Pinpoint the cell where the given text exists, returning its [X, Y] midpoint coordinate. 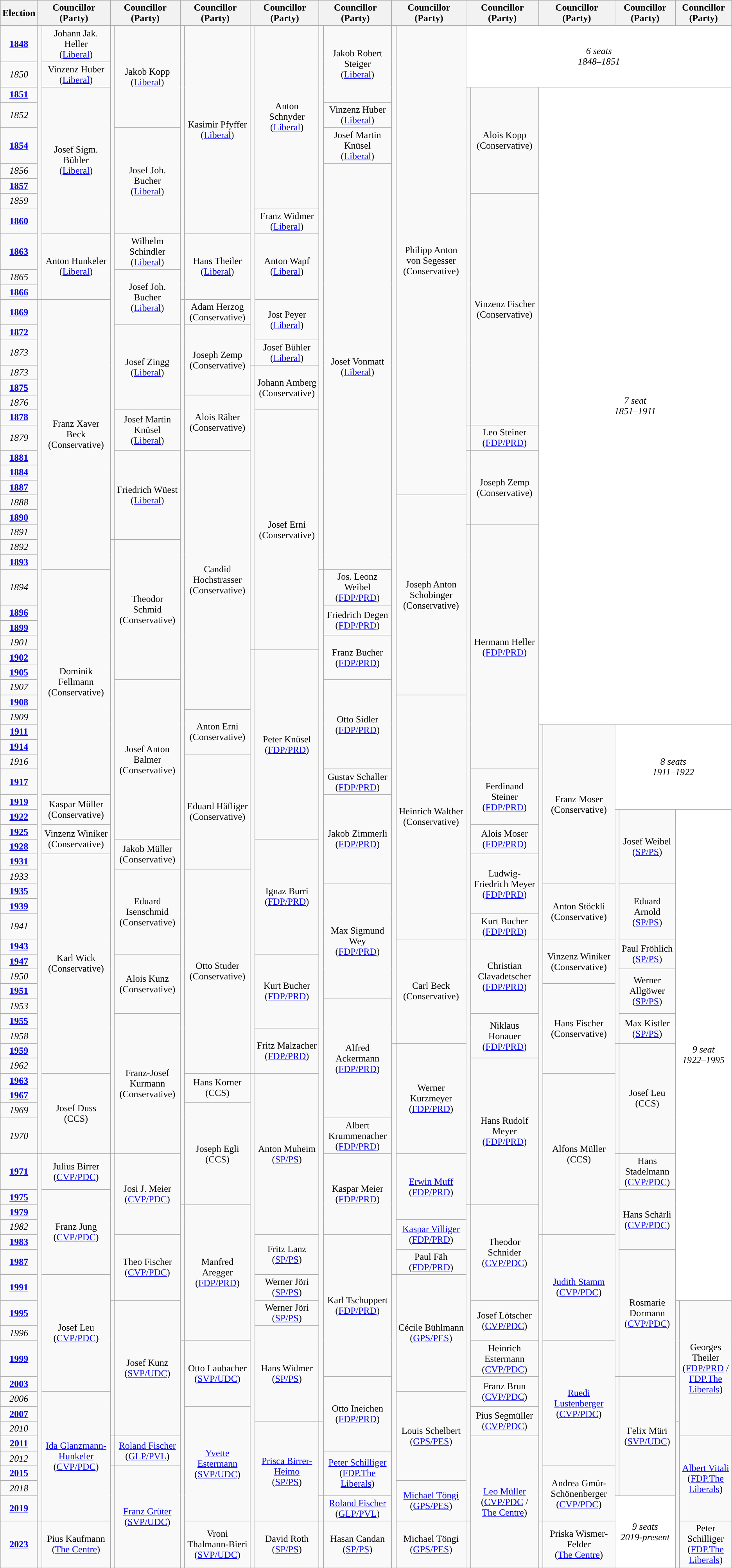
Ida Glanzmann-Hunkeler(CVP/PDC) [76, 1456]
6 seats1848–1851 [599, 56]
9 seats2019-present [645, 1532]
1941 [19, 926]
1928 [19, 847]
Theo Fischer(CVP/PDC) [147, 1267]
1866 [19, 292]
Hans Widmer(SP/PS) [287, 1373]
Erwin Muff(FDP/PRD) [431, 1187]
Anton Schnyder(Liberal) [287, 117]
1884 [19, 472]
2010 [19, 1429]
Fritz Malzacher(FDP/PRD) [287, 1051]
Eduard Isenschmid(Conservative) [147, 911]
Jos. Leonz Weibel(FDP/PRD) [357, 587]
Franz Grüter(SVP/UDC) [147, 1517]
1935 [19, 891]
Jakob Robert Steiger(Liberal) [357, 64]
Jakob Kopp(Liberal) [147, 77]
Yvette Estermann(SVP/UDC) [217, 1464]
Werner Allgöwer(SP/PS) [647, 991]
Alois Moser(FDP/PRD) [504, 839]
1856 [19, 171]
Josef Kunz(SVP/UDC) [147, 1368]
1907 [19, 687]
1931 [19, 862]
Carl Beck(Conservative) [431, 991]
Jakob Zimmerli(FDP/PRD) [357, 839]
Leo Müller(CVP/PDC /The Centre) [504, 1502]
1951 [19, 991]
1865 [19, 277]
Alfred Ackermann(FDP/PRD) [357, 1058]
Joseph Anton Schobinger(Conservative) [431, 595]
Philipp Anton von Segesser(Conservative) [431, 260]
Heinrich Walther(Conservative) [431, 817]
Vinzenz Fischer(Conservative) [504, 309]
1860 [19, 221]
1896 [19, 613]
Josef Leu(CVP/PDC) [76, 1333]
1983 [19, 1242]
1879 [19, 437]
Josef Erni(Conservative) [287, 530]
Paul Fäh(FDP/PRD) [431, 1262]
1894 [19, 587]
Georges Theiler(FDP/PRD /FDP.The Liberals) [705, 1368]
Niklaus Honauer(FDP/PRD) [504, 1036]
Hans Korner(CCS) [217, 1088]
Josi J. Meier(CVP/PDC) [147, 1194]
1939 [19, 906]
1851 [19, 95]
1967 [19, 1096]
Kaspar Villiger(FDP/PRD) [431, 1234]
7 seat1851–1911 [635, 406]
2012 [19, 1458]
Vroni Thalmann-Bieri(SVP/UDC) [217, 1544]
Hans Schärli(CVP/PDC) [647, 1220]
Josef Bühler(Liberal) [287, 353]
Josef Sigm. Bühler(Liberal) [76, 160]
Franz Widmer(Liberal) [287, 221]
Josef Zingg(Liberal) [147, 368]
Max Sigmund Wey(FDP/PRD) [357, 941]
David Roth(SP/PS) [287, 1544]
Ferdinand Steiner(FDP/PRD) [504, 796]
Alois Kunz(Conservative) [147, 984]
Manfred Aregger(FDP/PRD) [217, 1273]
1971 [19, 1172]
1863 [19, 251]
Ludwig-Friedrich Meyer(FDP/PRD) [504, 884]
Hans Fischer(Conservative) [579, 1028]
Leo Steiner(FDP/PRD) [504, 437]
2006 [19, 1399]
Otto Ineichen(FDP/PRD) [357, 1414]
1970 [19, 1136]
Friedrich Wüest(Liberal) [147, 495]
1995 [19, 1313]
Albert Krummenacher(FDP/PRD) [357, 1136]
1888 [19, 502]
Judith Stamm(CVP/PDC) [579, 1288]
Pius Kaufmann(The Centre) [76, 1544]
1909 [19, 717]
Anton Stöckli(Conservative) [579, 911]
Hans Stadelmann(CVP/PDC) [647, 1172]
1899 [19, 628]
Karl Wick(Conservative) [76, 964]
1878 [19, 417]
Hasan Candan(SP/PS) [357, 1544]
Rosmarie Dormann(CVP/PDC) [647, 1313]
Jakob Müller(Conservative) [147, 854]
Cécile Bühlmann(GPS/PES) [431, 1333]
Fritz Lanz(SP/PS) [287, 1255]
Friedrich Degen(FDP/PRD) [357, 620]
Johann Amberg(Conservative) [287, 388]
Candid Hochstrasser(Conservative) [217, 580]
1991 [19, 1288]
Franz-Josef Kurmann(Conservative) [147, 1083]
2003 [19, 1384]
1892 [19, 547]
1852 [19, 115]
Jost Peyer(Liberal) [287, 320]
Louis Schelbert(GPS/PES) [431, 1436]
1859 [19, 201]
1916 [19, 762]
1999 [19, 1358]
1917 [19, 781]
1902 [19, 657]
Eduard Häfliger(Conservative) [217, 811]
Kaspar Meier(FDP/PRD) [357, 1194]
Werner Kurzmeyer(FDP/PRD) [431, 1098]
Joseph Egli(CCS) [217, 1154]
Hans Theiler(Liberal) [217, 266]
1919 [19, 802]
Hans Rudolf Meyer(FDP/PRD) [504, 1131]
1891 [19, 532]
2007 [19, 1414]
Eduard Arnold(SP/PS) [647, 911]
Anton Wapf(Liberal) [287, 266]
1943 [19, 947]
1953 [19, 1006]
1987 [19, 1262]
Adam Herzog(Conservative) [217, 312]
Andrea Gmür-Schönenberger(CVP/PDC) [579, 1493]
Ignaz Burri(FDP/PRD) [287, 896]
1857 [19, 186]
1958 [19, 1036]
1947 [19, 961]
Franz Jung(CVP/PDC) [76, 1232]
1969 [19, 1110]
1850 [19, 74]
1975 [19, 1197]
Dominik Fellmann(Conservative) [76, 682]
1962 [19, 1065]
1955 [19, 1021]
Josef Vonmatt(Liberal) [357, 366]
Otto Sidler(FDP/PRD) [357, 724]
Josef Duss(CCS) [76, 1114]
2015 [19, 1473]
1901 [19, 643]
1848 [19, 44]
Alfons Müller(CCS) [579, 1154]
Pius Segmüller(CVP/PDC) [504, 1421]
Karl Tschuppert(FDP/PRD) [357, 1306]
2023 [19, 1544]
Otto Laubacher(SVP/UDC) [217, 1373]
Kaspar Müller(Conservative) [76, 809]
1914 [19, 747]
9 seat1922–1995 [703, 1054]
1996 [19, 1333]
Alois Räber(Conservative) [217, 422]
Josef Leu(CCS) [647, 1098]
1881 [19, 458]
Anton Muheim(SP/PS) [287, 1154]
Otto Studer(Conservative) [217, 971]
Felix Müri(SVP/UDC) [647, 1436]
1890 [19, 517]
Franz Brun(CVP/PDC) [504, 1391]
1925 [19, 832]
Kasimir Pfyffer(Liberal) [217, 130]
1854 [19, 145]
Josef Weibel(SP/PS) [647, 846]
1872 [19, 332]
Franz Xaver Beck(Conservative) [76, 435]
1911 [19, 732]
Anton Hunkeler(Liberal) [76, 266]
Julius Birrer(CVP/PDC) [76, 1172]
Election [19, 13]
Christian Clavadetscher(FDP/PRD) [504, 976]
1963 [19, 1081]
Heinrich Estermann(CVP/PDC) [504, 1358]
Anton Erni(Conservative) [217, 732]
Theodor Schmid(Conservative) [147, 609]
1982 [19, 1227]
Albert Vitali(FDP.The Liberals) [705, 1478]
2019 [19, 1508]
Prisca Birrer-Heimo(SP/PS) [287, 1471]
Priska Wismer-Felder(The Centre) [579, 1544]
1876 [19, 402]
Alois Kopp(Conservative) [504, 140]
Josef Lötscher(CVP/PDC) [504, 1320]
Hermann Heller(FDP/PRD) [504, 647]
Ruedi Lustenberger(CVP/PDC) [579, 1403]
Gustav Schaller(FDP/PRD) [357, 781]
1950 [19, 976]
2018 [19, 1488]
2011 [19, 1444]
1875 [19, 388]
Franz Moser(Conservative) [579, 804]
8 seats1911–1922 [673, 767]
1933 [19, 876]
Wilhelm Schindler(Liberal) [147, 251]
Peter Knüsel(FDP/PRD) [287, 745]
Franz Bucher(FDP/PRD) [357, 657]
1959 [19, 1051]
Josef Anton Balmer(Conservative) [147, 760]
1922 [19, 817]
Max Kistler(SP/PS) [647, 1028]
Johann Jak. Heller(Liberal) [76, 44]
Theodor Schnider(CVP/PDC) [504, 1252]
1979 [19, 1212]
Paul Fröhlich(SP/PS) [647, 954]
1893 [19, 562]
1905 [19, 672]
1869 [19, 312]
1887 [19, 487]
1908 [19, 702]
